Provide the [x, y] coordinate of the cell's center where the given text is located.  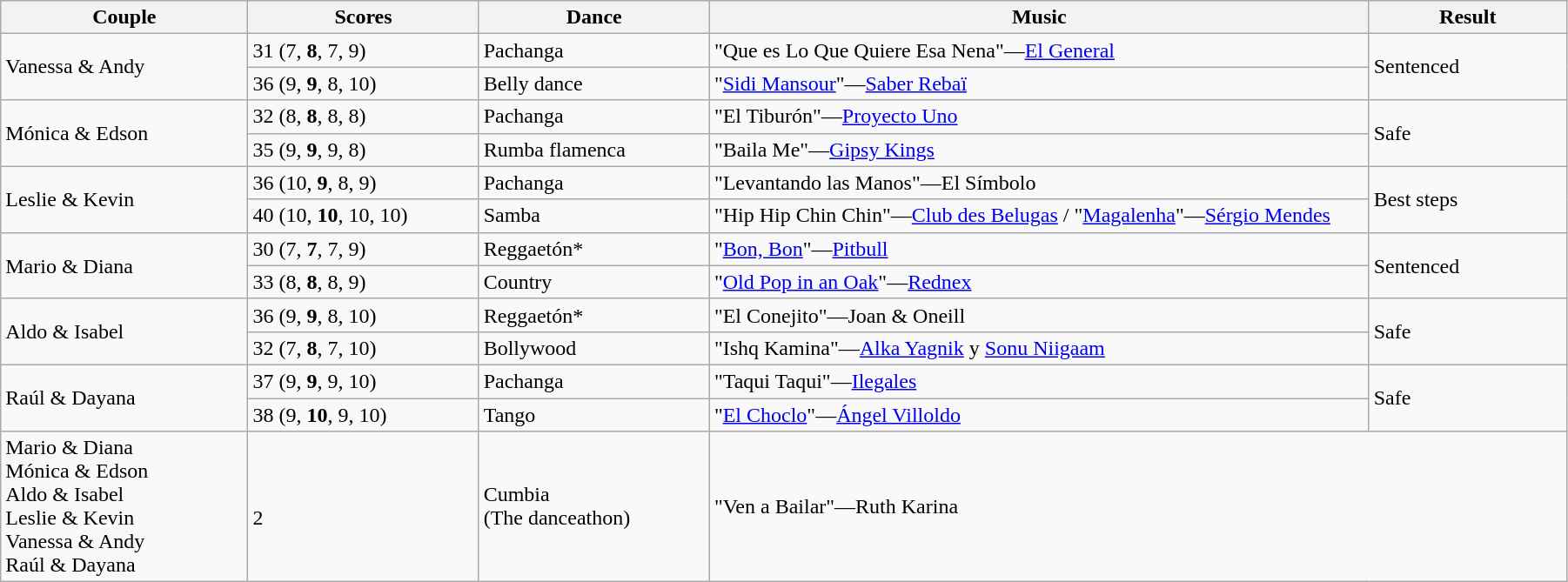
Rumba flamenca [593, 150]
Mario & Diana [124, 265]
"Baila Me"—Gipsy Kings [1039, 150]
40 (10, 10, 10, 10) [364, 216]
"Que es Lo Que Quiere Esa Nena"—El General [1039, 50]
33 (8, 8, 8, 9) [364, 282]
"Hip Hip Chin Chin"—Club des Belugas / "Magalenha"—Sérgio Mendes [1039, 216]
"Sidi Mansour"—Saber Rebaï [1039, 84]
Cumbia(The danceathon) [593, 506]
"Ven a Bailar"—Ruth Karina [1138, 506]
Vanessa & Andy [124, 67]
"El Tiburón"—Proyecto Uno [1039, 117]
Raúl & Dayana [124, 398]
"Bon, Bon"—Pitbull [1039, 249]
"Taqui Taqui"—Ilegales [1039, 381]
Country [593, 282]
"El Conejito"—Joan & Oneill [1039, 315]
Best steps [1467, 199]
32 (8, 8, 8, 8) [364, 117]
36 (10, 9, 8, 9) [364, 183]
Bollywood [593, 348]
Belly dance [593, 84]
"El Choclo"—Ángel Villoldo [1039, 415]
2 [364, 506]
Couple [124, 17]
Scores [364, 17]
Dance [593, 17]
Mario & DianaMónica & EdsonAldo & IsabelLeslie & KevinVanessa & AndyRaúl & Dayana [124, 506]
"Old Pop in an Oak"—Rednex [1039, 282]
Leslie & Kevin [124, 199]
35 (9, 9, 9, 8) [364, 150]
Result [1467, 17]
38 (9, 10, 9, 10) [364, 415]
Tango [593, 415]
31 (7, 8, 7, 9) [364, 50]
Samba [593, 216]
"Levantando las Manos"—El Símbolo [1039, 183]
32 (7, 8, 7, 10) [364, 348]
30 (7, 7, 7, 9) [364, 249]
Aldo & Isabel [124, 331]
37 (9, 9, 9, 10) [364, 381]
Music [1039, 17]
Mónica & Edson [124, 133]
"Ishq Kamina"—Alka Yagnik y Sonu Niigaam [1039, 348]
